Return the (X, Y) coordinate for the center point of the cell that contains the specified text.  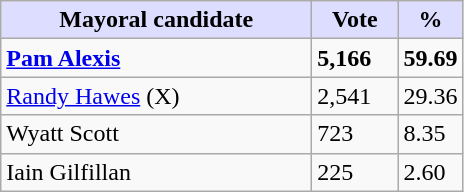
Wyatt Scott (156, 134)
2.60 (430, 172)
Vote (355, 20)
29.36 (430, 96)
5,166 (355, 58)
723 (355, 134)
% (430, 20)
Pam Alexis (156, 58)
2,541 (355, 96)
8.35 (430, 134)
Randy Hawes (X) (156, 96)
Iain Gilfillan (156, 172)
59.69 (430, 58)
225 (355, 172)
Mayoral candidate (156, 20)
